Capture the cell that displays the provided text and extract its [X, Y] central coordinate. 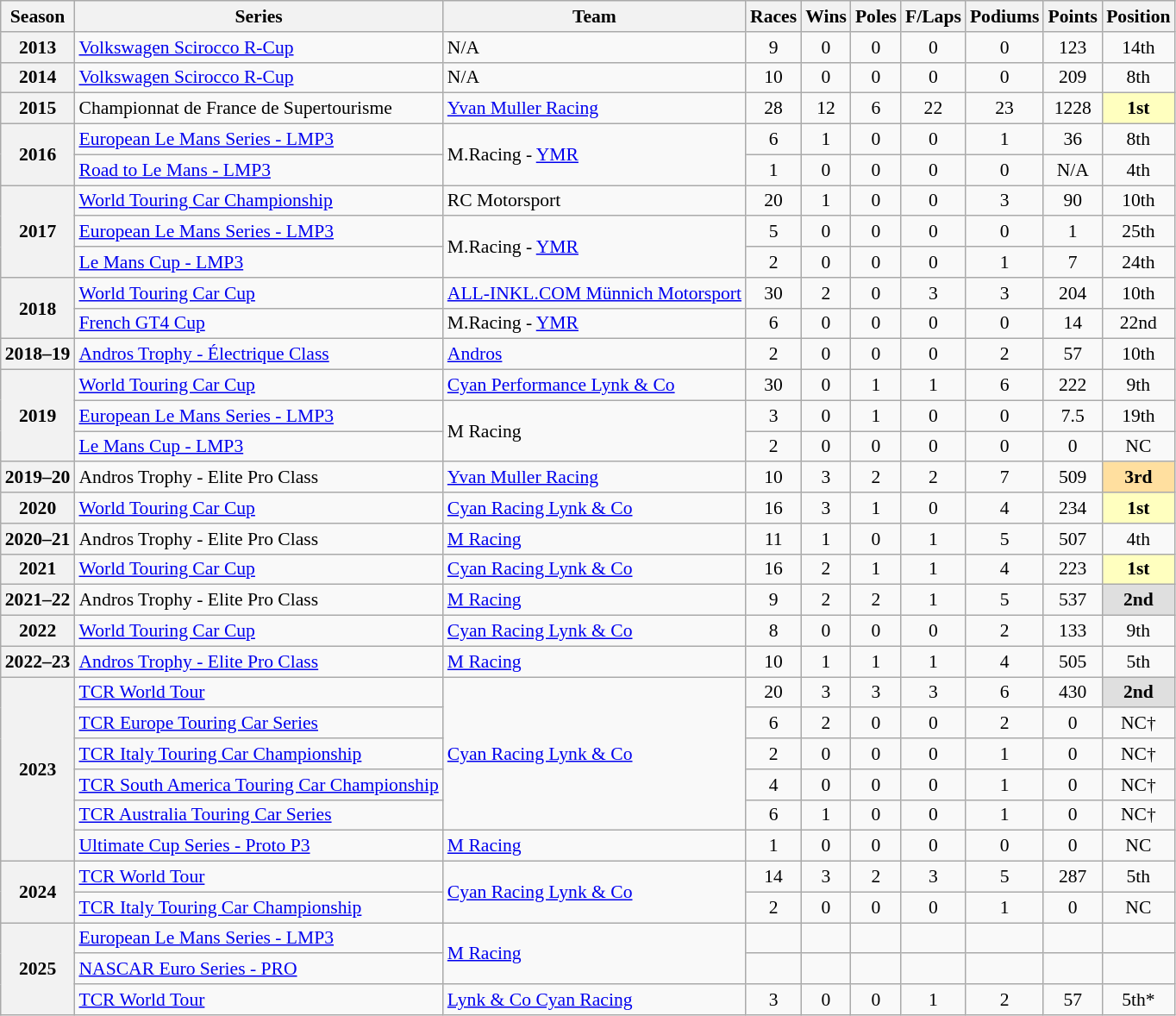
TCR Australia Touring Car Series [259, 815]
2013 [38, 47]
22nd [1138, 323]
133 [1073, 631]
28 [773, 109]
11 [773, 539]
2016 [38, 155]
1228 [1073, 109]
430 [1073, 693]
209 [1073, 78]
2022–23 [38, 662]
RC Motorsport [595, 201]
2023 [38, 769]
Wins [826, 16]
NASCAR Euro Series - PRO [259, 969]
Ultimate Cup Series - Proto P3 [259, 846]
2019 [38, 416]
90 [1073, 201]
Cyan Performance Lynk & Co [595, 386]
Series [259, 16]
Podiums [1005, 16]
123 [1073, 47]
14th [1138, 47]
Poles [876, 16]
Lynk & Co Cyan Racing [595, 1000]
World Touring Car Championship [259, 201]
2022 [38, 631]
509 [1073, 478]
507 [1073, 539]
2017 [38, 231]
2020–21 [38, 539]
ALL-INKL.COM Münnich Motorsport [595, 293]
2021–22 [38, 600]
23 [1005, 109]
Road to Le Mans - LMP3 [259, 170]
25th [1138, 232]
505 [1073, 662]
TCR South America Touring Car Championship [259, 785]
2014 [38, 78]
TCR Europe Touring Car Series [259, 724]
36 [1073, 140]
2018–19 [38, 354]
222 [1073, 386]
Season [38, 16]
204 [1073, 293]
234 [1073, 508]
287 [1073, 877]
7.5 [1073, 416]
2019–20 [38, 478]
Andros Trophy - Électrique Class [259, 354]
Points [1073, 16]
F/Laps [933, 16]
2025 [38, 969]
Position [1138, 16]
2018 [38, 309]
2020 [38, 508]
22 [933, 109]
537 [1073, 600]
24th [1138, 262]
223 [1073, 569]
8 [773, 631]
Team [595, 16]
12 [826, 109]
Championnat de France de Supertourisme [259, 109]
French GT4 Cup [259, 323]
Andros [595, 354]
2024 [38, 892]
2015 [38, 109]
5th* [1138, 1000]
Races [773, 16]
2021 [38, 569]
19th [1138, 416]
3rd [1138, 478]
